Provide the (x, y) coordinate of the cell's center where the given text is located.  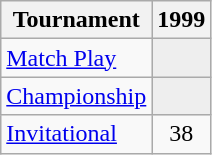
Match Play (76, 58)
Tournament (76, 20)
Invitational (76, 134)
38 (182, 134)
Championship (76, 96)
1999 (182, 20)
